Search for the cell housing the specified text and yield its (X, Y) center coordinate. 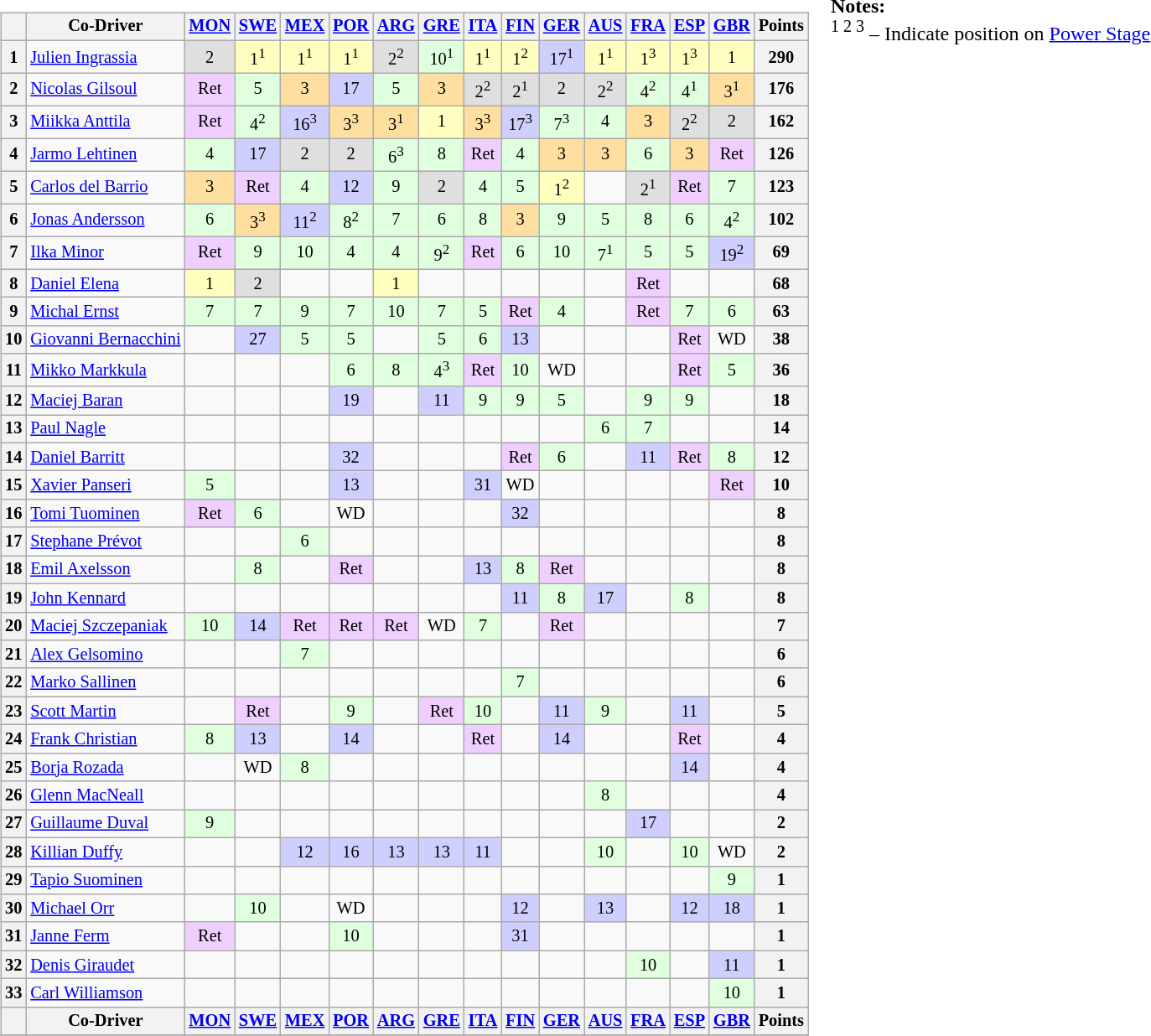
126 (781, 154)
176 (781, 89)
123 (781, 188)
Maciej Baran (106, 401)
290 (781, 57)
41 (689, 89)
Borja Rozada (106, 767)
Alex Gelsomino (106, 655)
Mikko Markkula (106, 370)
23 (13, 711)
36 (781, 370)
John Kennard (106, 598)
Tapio Suominen (106, 880)
Carlos del Barrio (106, 188)
Marko Sallinen (106, 682)
24 (13, 739)
162 (781, 122)
20 (13, 626)
Jarmo Lehtinen (106, 154)
25 (13, 767)
Maciej Szczepaniak (106, 626)
Guillaume Duval (106, 824)
29 (13, 880)
Nicolas Gilsoul (106, 89)
82 (350, 220)
Scott Martin (106, 711)
28 (13, 852)
101 (442, 57)
Daniel Barritt (106, 457)
73 (562, 122)
Miikka Anttila (106, 122)
163 (305, 122)
Carl Williamson (106, 993)
Michael Orr (106, 909)
102 (781, 220)
38 (781, 339)
Paul Nagle (106, 429)
192 (732, 253)
Janne Ferm (106, 936)
43 (442, 370)
Xavier Panseri (106, 485)
Michal Ernst (106, 312)
Daniel Elena (106, 283)
92 (442, 253)
Jonas Andersson (106, 220)
Glenn MacNeall (106, 795)
Killian Duffy (106, 852)
Stephane Prévot (106, 541)
173 (520, 122)
Denis Giraudet (106, 965)
Julien Ingrassia (106, 57)
171 (562, 57)
15 (13, 485)
26 (13, 795)
112 (305, 220)
71 (605, 253)
Giovanni Bernacchini (106, 339)
69 (781, 253)
Ilka Minor (106, 253)
Emil Axelsson (106, 570)
Frank Christian (106, 739)
Tomi Tuominen (106, 514)
68 (781, 283)
30 (13, 909)
